From the cell containing the given text, extract its center point as [X, Y] coordinate. 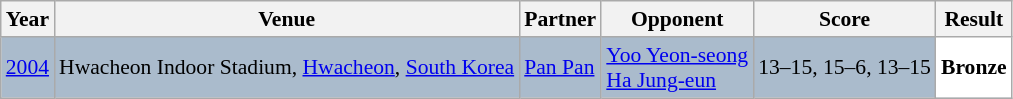
Pan Pan [560, 68]
Score [844, 19]
Year [28, 19]
Result [974, 19]
Venue [286, 19]
Bronze [974, 68]
Partner [560, 19]
13–15, 15–6, 13–15 [844, 68]
Opponent [677, 19]
Hwacheon Indoor Stadium, Hwacheon, South Korea [286, 68]
Yoo Yeon-seong Ha Jung-eun [677, 68]
2004 [28, 68]
